For the text-containing cell, return its midpoint in [X, Y] coordinate format. 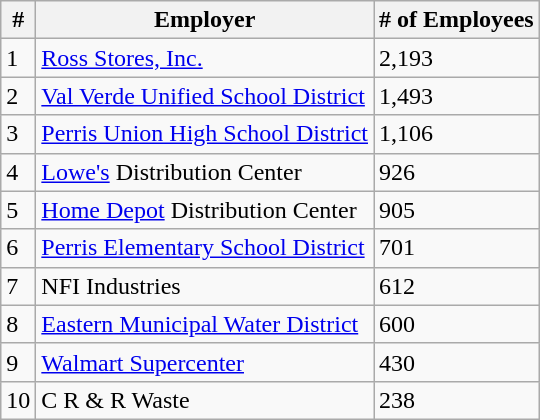
Ross Stores, Inc. [205, 58]
Lowe's Distribution Center [205, 172]
NFI Industries [205, 286]
926 [457, 172]
Perris Elementary School District [205, 248]
1 [18, 58]
Val Verde Unified School District [205, 96]
7 [18, 286]
430 [457, 362]
238 [457, 400]
6 [18, 248]
2,193 [457, 58]
4 [18, 172]
Home Depot Distribution Center [205, 210]
# of Employees [457, 20]
2 [18, 96]
600 [457, 324]
10 [18, 400]
1,493 [457, 96]
9 [18, 362]
1,106 [457, 134]
Walmart Supercenter [205, 362]
612 [457, 286]
C R & R Waste [205, 400]
# [18, 20]
Eastern Municipal Water District [205, 324]
905 [457, 210]
3 [18, 134]
701 [457, 248]
8 [18, 324]
5 [18, 210]
Employer [205, 20]
Perris Union High School District [205, 134]
